Determine the (X, Y) coordinate at the center of the cell enclosing the given text.  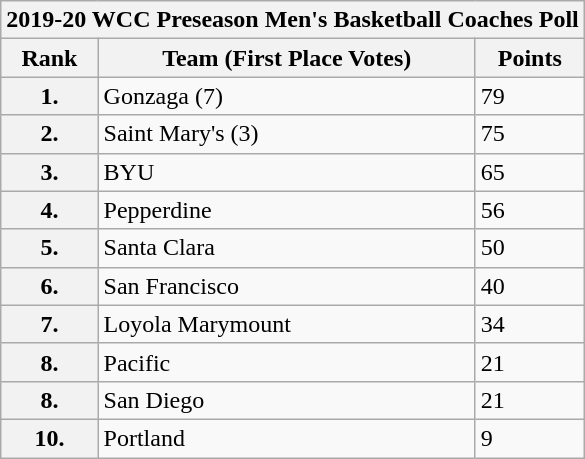
Pepperdine (286, 210)
3. (50, 172)
Team (First Place Votes) (286, 58)
65 (530, 172)
2019-20 WCC Preseason Men's Basketball Coaches Poll (293, 20)
40 (530, 286)
1. (50, 96)
San Diego (286, 400)
75 (530, 134)
7. (50, 324)
6. (50, 286)
Loyola Marymount (286, 324)
Gonzaga (7) (286, 96)
9 (530, 438)
Points (530, 58)
50 (530, 248)
5. (50, 248)
Pacific (286, 362)
79 (530, 96)
Portland (286, 438)
San Francisco (286, 286)
4. (50, 210)
56 (530, 210)
Santa Clara (286, 248)
2. (50, 134)
10. (50, 438)
34 (530, 324)
Rank (50, 58)
BYU (286, 172)
Saint Mary's (3) (286, 134)
